Return (x, y) of the center of cell containing provided text 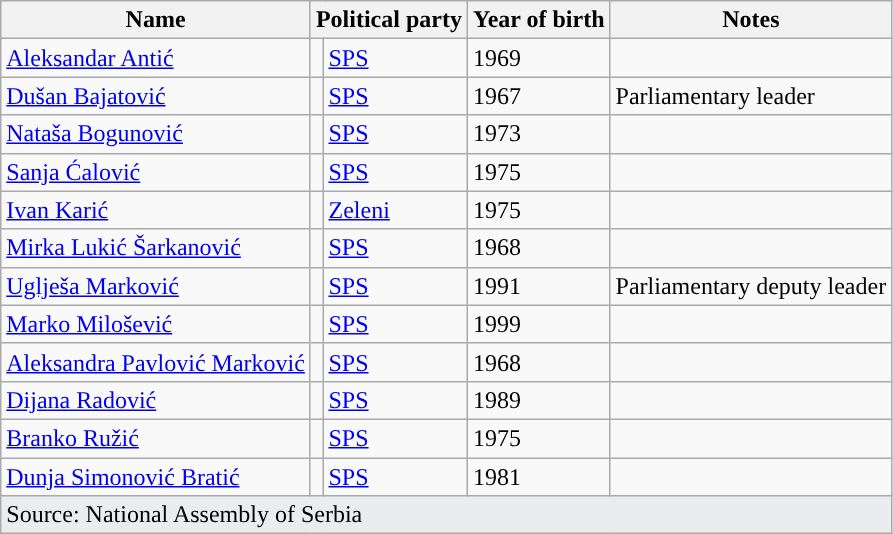
1967 (538, 96)
Name (156, 20)
Year of birth (538, 20)
Uglješa Marković (156, 286)
Political party (388, 20)
Dunja Simonović Bratić (156, 477)
Aleksandar Antić (156, 58)
1981 (538, 477)
Parliamentary deputy leader (751, 286)
Sanja Ćalović (156, 172)
Source: National Assembly of Serbia (446, 515)
Marko Milošević (156, 324)
1969 (538, 58)
Aleksandra Pavlović Marković (156, 362)
Parliamentary leader (751, 96)
1991 (538, 286)
Zeleni (395, 210)
Nataša Bogunović (156, 134)
Branko Ružić (156, 438)
Dušan Bajatović (156, 96)
1973 (538, 134)
Mirka Lukić Šarkanović (156, 248)
1989 (538, 400)
Dijana Radović (156, 400)
Notes (751, 20)
1999 (538, 324)
Ivan Karić (156, 210)
